Detect which cell encompasses the target text, then output its [X, Y] center coordinate. 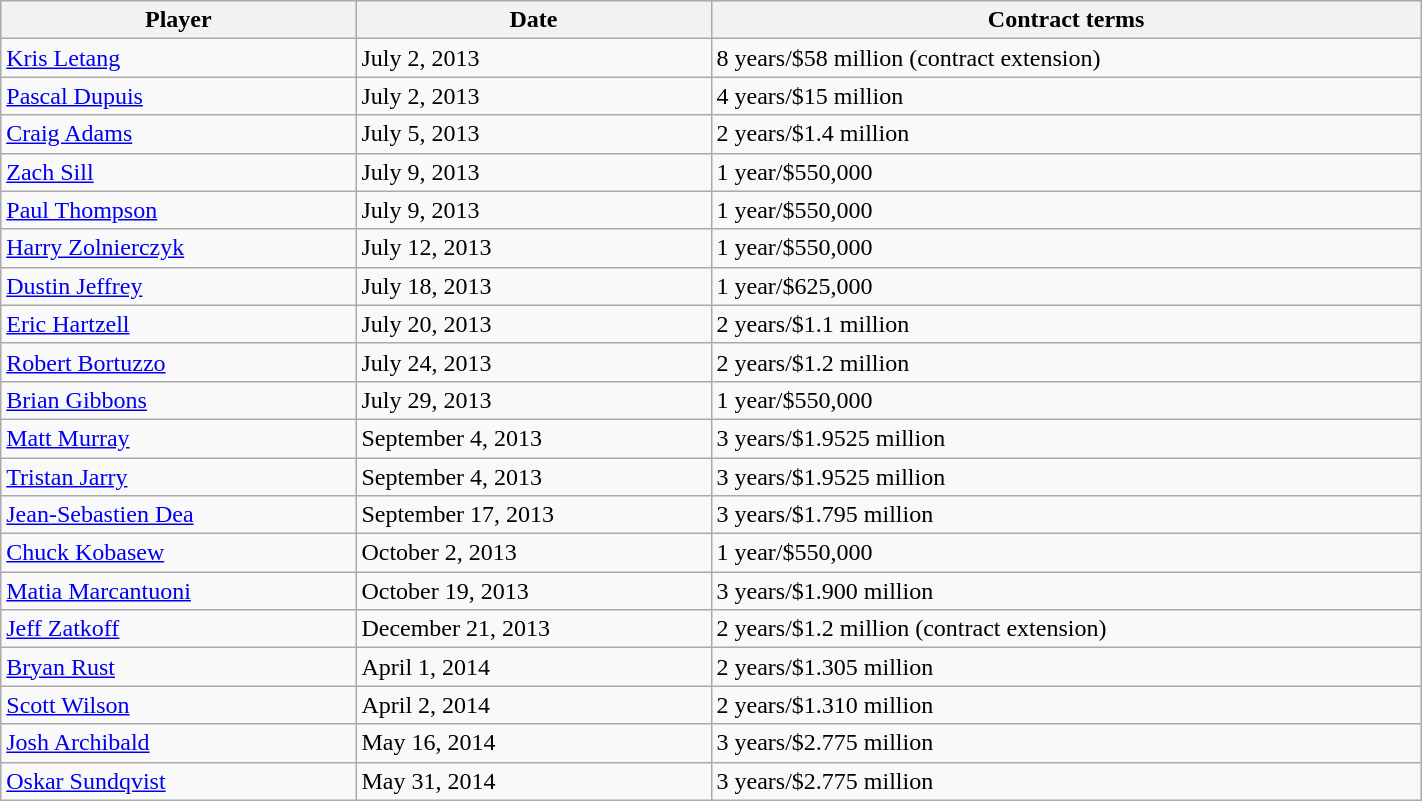
2 years/$1.4 million [1066, 134]
Robert Bortuzzo [178, 362]
Chuck Kobasew [178, 553]
May 31, 2014 [534, 781]
Harry Zolnierczyk [178, 248]
December 21, 2013 [534, 629]
May 16, 2014 [534, 743]
July 29, 2013 [534, 400]
October 2, 2013 [534, 553]
Oskar Sundqvist [178, 781]
Date [534, 20]
July 5, 2013 [534, 134]
8 years/$58 million (contract extension) [1066, 58]
Dustin Jeffrey [178, 286]
1 year/$625,000 [1066, 286]
April 2, 2014 [534, 705]
Pascal Dupuis [178, 96]
2 years/$1.305 million [1066, 667]
July 20, 2013 [534, 324]
Paul Thompson [178, 210]
Eric Hartzell [178, 324]
3 years/$1.795 million [1066, 515]
Player [178, 20]
October 19, 2013 [534, 591]
Tristan Jarry [178, 477]
July 12, 2013 [534, 248]
2 years/$1.310 million [1066, 705]
July 18, 2013 [534, 286]
Josh Archibald [178, 743]
Brian Gibbons [178, 400]
Matia Marcantuoni [178, 591]
Contract terms [1066, 20]
2 years/$1.2 million [1066, 362]
4 years/$15 million [1066, 96]
2 years/$1.1 million [1066, 324]
Scott Wilson [178, 705]
2 years/$1.2 million (contract extension) [1066, 629]
September 17, 2013 [534, 515]
July 24, 2013 [534, 362]
Bryan Rust [178, 667]
Jeff Zatkoff [178, 629]
Jean-Sebastien Dea [178, 515]
3 years/$1.900 million [1066, 591]
Matt Murray [178, 438]
Kris Letang [178, 58]
Zach Sill [178, 172]
April 1, 2014 [534, 667]
Craig Adams [178, 134]
